Extract the (x, y) coordinate from the center of the cell holding the provided text.  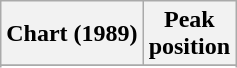
Chart (1989) (72, 34)
Peakposition (189, 34)
